Identify which cell holds the provided text, then report its (X, Y) central coordinate. 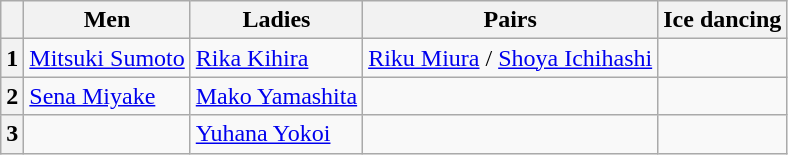
Mitsuki Sumoto (107, 58)
Ladies (276, 20)
Pairs (510, 20)
Rika Kihira (276, 58)
Mako Yamashita (276, 96)
Men (107, 20)
Yuhana Yokoi (276, 134)
Ice dancing (722, 20)
3 (12, 134)
Riku Miura / Shoya Ichihashi (510, 58)
1 (12, 58)
2 (12, 96)
Sena Miyake (107, 96)
